Identify which cell holds the provided text, then report its [X, Y] central coordinate. 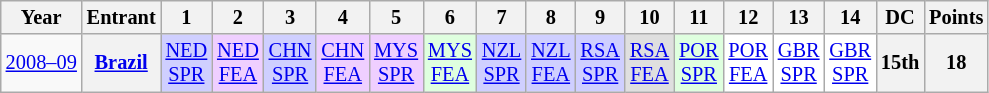
5 [396, 17]
NEDSPR [187, 63]
1 [187, 17]
Points [956, 17]
14 [850, 17]
MYSSPR [396, 63]
PORFEA [748, 63]
NZLSPR [502, 63]
RSASPR [600, 63]
11 [698, 17]
RSAFEA [650, 63]
NEDFEA [238, 63]
Entrant [122, 17]
4 [342, 17]
CHNSPR [290, 63]
13 [799, 17]
9 [600, 17]
12 [748, 17]
Brazil [122, 63]
MYSFEA [450, 63]
DC [900, 17]
6 [450, 17]
18 [956, 63]
Year [42, 17]
7 [502, 17]
8 [550, 17]
10 [650, 17]
15th [900, 63]
CHNFEA [342, 63]
2 [238, 17]
NZLFEA [550, 63]
3 [290, 17]
2008–09 [42, 63]
PORSPR [698, 63]
